Scan for the cell matching the given text and deliver its (X, Y) coordinate at center. 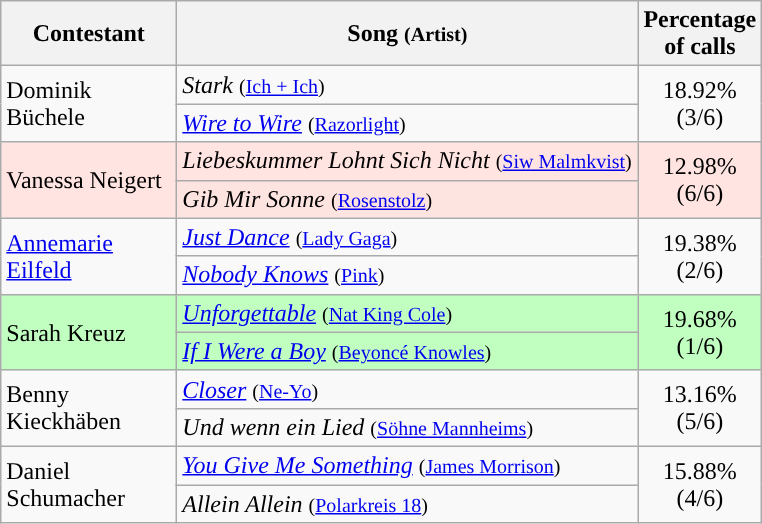
Vanessa Neigert (89, 180)
Gib Mir Sonne (Rosenstolz) (408, 199)
Unforgettable (Nat King Cole) (408, 313)
Just Dance (Lady Gaga) (408, 237)
19.68% (1/6) (700, 332)
Sarah Kreuz (89, 332)
13.16% (5/6) (700, 408)
Wire to Wire (Razorlight) (408, 123)
Closer (Ne-Yo) (408, 389)
Song (Artist) (408, 34)
Liebeskummer Lohnt Sich Nicht (Siw Malmkvist) (408, 161)
Benny Kieckhäben (89, 408)
Daniel Schumacher (89, 484)
Dominik Büchele (89, 104)
Allein Allein (Polarkreis 18) (408, 503)
Annemarie Eilfeld (89, 256)
15.88% (4/6) (700, 484)
You Give Me Something (James Morrison) (408, 465)
Contestant (89, 34)
18.92% (3/6) (700, 104)
12.98% (6/6) (700, 180)
19.38% (2/6) (700, 256)
If I Were a Boy (Beyoncé Knowles) (408, 351)
Stark (Ich + Ich) (408, 85)
Nobody Knows (Pink) (408, 275)
Percentage of calls (700, 34)
Und wenn ein Lied (Söhne Mannheims) (408, 427)
